Return the (X, Y) coordinate for the center point of the cell that contains the specified text.  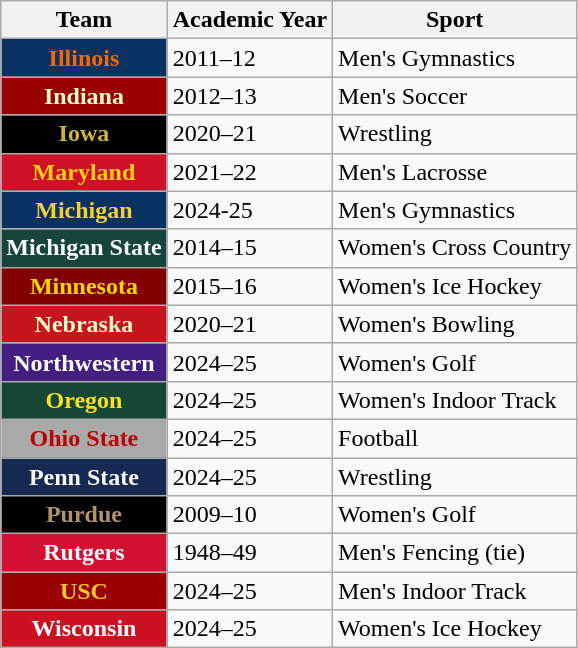
Rutgers (84, 553)
2024-25 (250, 210)
Michigan (84, 210)
Academic Year (250, 20)
Illinois (84, 58)
Women's Bowling (455, 324)
Football (455, 438)
USC (84, 591)
Men's Lacrosse (455, 172)
Northwestern (84, 362)
Iowa (84, 134)
Maryland (84, 172)
2015–16 (250, 286)
Indiana (84, 96)
Ohio State (84, 438)
Michigan State (84, 248)
Men's Indoor Track (455, 591)
Men's Fencing (tie) (455, 553)
2011–12 (250, 58)
2021–22 (250, 172)
Oregon (84, 400)
Nebraska (84, 324)
2009–10 (250, 515)
Men's Soccer (455, 96)
Wisconsin (84, 629)
Women's Cross Country (455, 248)
1948–49 (250, 553)
Minnesota (84, 286)
Purdue (84, 515)
Sport (455, 20)
Penn State (84, 477)
Team (84, 20)
Women's Indoor Track (455, 400)
2012–13 (250, 96)
2014–15 (250, 248)
